Return the [x, y] coordinate for the center point of the cell that contains the specified text.  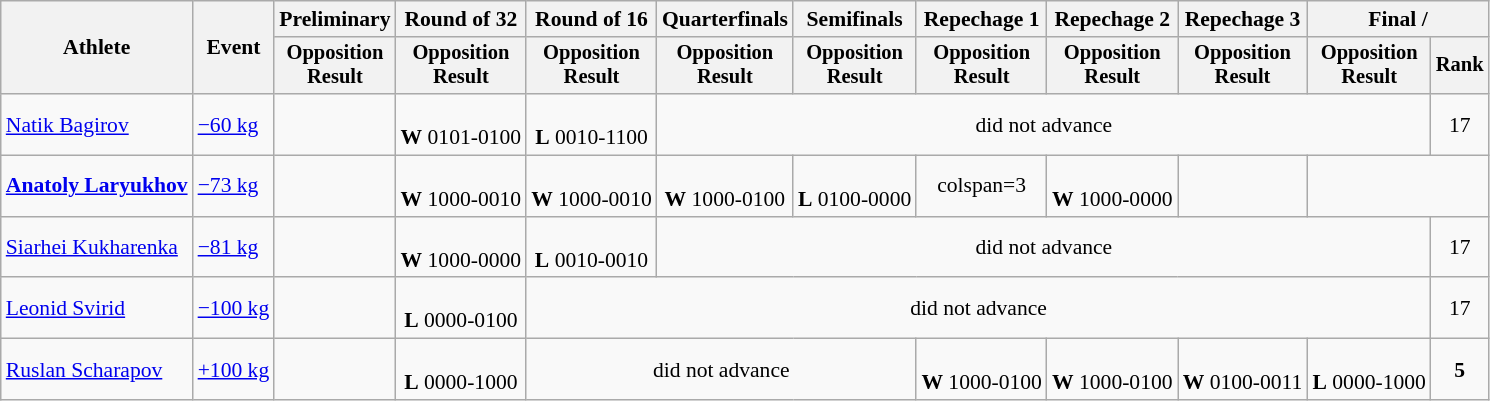
L 0010-1100 [592, 124]
Repechage 3 [1243, 19]
colspan=3 [982, 186]
Leonid Svirid [97, 308]
W 0101-0100 [462, 124]
Siarhei Kukharenka [97, 248]
−100 kg [234, 308]
Final / [1398, 19]
Repechage 2 [1112, 19]
5 [1460, 370]
Natik Bagirov [97, 124]
Athlete [97, 48]
Preliminary [334, 19]
Anatoly Laryukhov [97, 186]
+100 kg [234, 370]
−73 kg [234, 186]
Round of 16 [592, 19]
L 0010-0010 [592, 248]
Ruslan Scharapov [97, 370]
−81 kg [234, 248]
Semifinals [854, 19]
−60 kg [234, 124]
L 0000-0100 [462, 308]
Quarterfinals [725, 19]
W 0100-0011 [1243, 370]
Round of 32 [462, 19]
Event [234, 48]
Rank [1460, 66]
Repechage 1 [982, 19]
L 0100-0000 [854, 186]
